Capture the cell that displays the provided text and extract its [x, y] central coordinate. 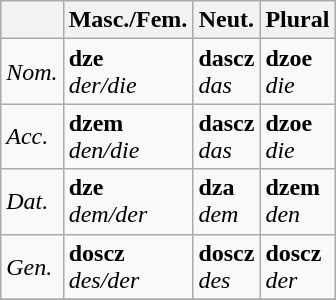
dosczder [298, 266]
Dat. [32, 202]
Masc./Fem. [128, 20]
dosczdes [226, 266]
Acc. [32, 136]
dzemden/die [128, 136]
Gen. [32, 266]
Plural [298, 20]
dosczdes/der [128, 266]
dzedem/der [128, 202]
dzeder/die [128, 72]
dzemden [298, 202]
Neut. [226, 20]
dzadem [226, 202]
Nom. [32, 72]
